Find where the given text appears and provide that cell's center as (X, Y) coordinate. 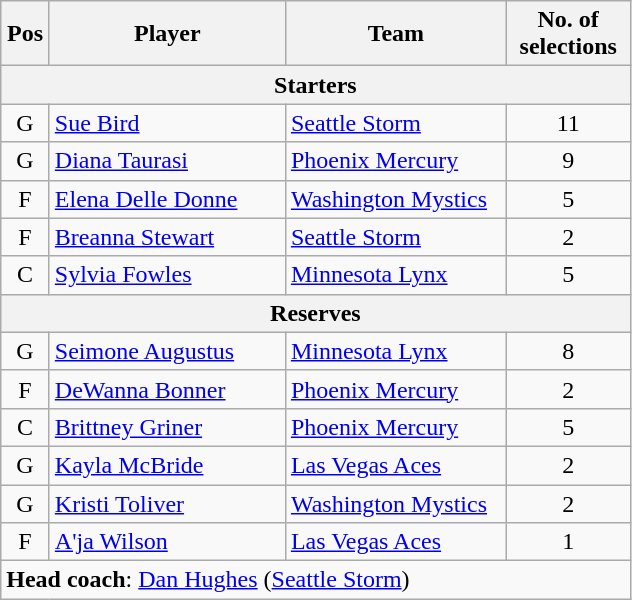
No. of selections (568, 34)
Team (396, 34)
Player (167, 34)
Reserves (316, 313)
Head coach: Dan Hughes (Seattle Storm) (316, 580)
DeWanna Bonner (167, 389)
A'ja Wilson (167, 542)
Diana Taurasi (167, 161)
1 (568, 542)
Kayla McBride (167, 465)
9 (568, 161)
8 (568, 351)
Sue Bird (167, 123)
Pos (26, 34)
Breanna Stewart (167, 237)
11 (568, 123)
Seimone Augustus (167, 351)
Kristi Toliver (167, 503)
Elena Delle Donne (167, 199)
Sylvia Fowles (167, 275)
Brittney Griner (167, 427)
Starters (316, 85)
